Output the [x, y] coordinate of the center of the cell containing the given text.  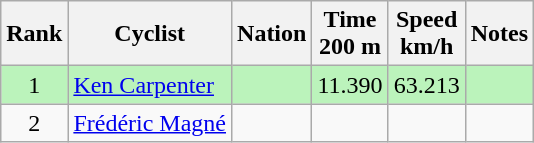
Rank [34, 34]
1 [34, 85]
Ken Carpenter [150, 85]
11.390 [350, 85]
63.213 [426, 85]
Frédéric Magné [150, 123]
Speedkm/h [426, 34]
Time200 m [350, 34]
Cyclist [150, 34]
Notes [499, 34]
2 [34, 123]
Nation [272, 34]
